Scan for the cell matching the given text and deliver its [X, Y] coordinate at center. 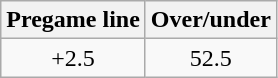
Pregame line [74, 20]
+2.5 [74, 58]
52.5 [210, 58]
Over/under [210, 20]
